Locate the cell with the specified text and output its (x, y) center coordinate. 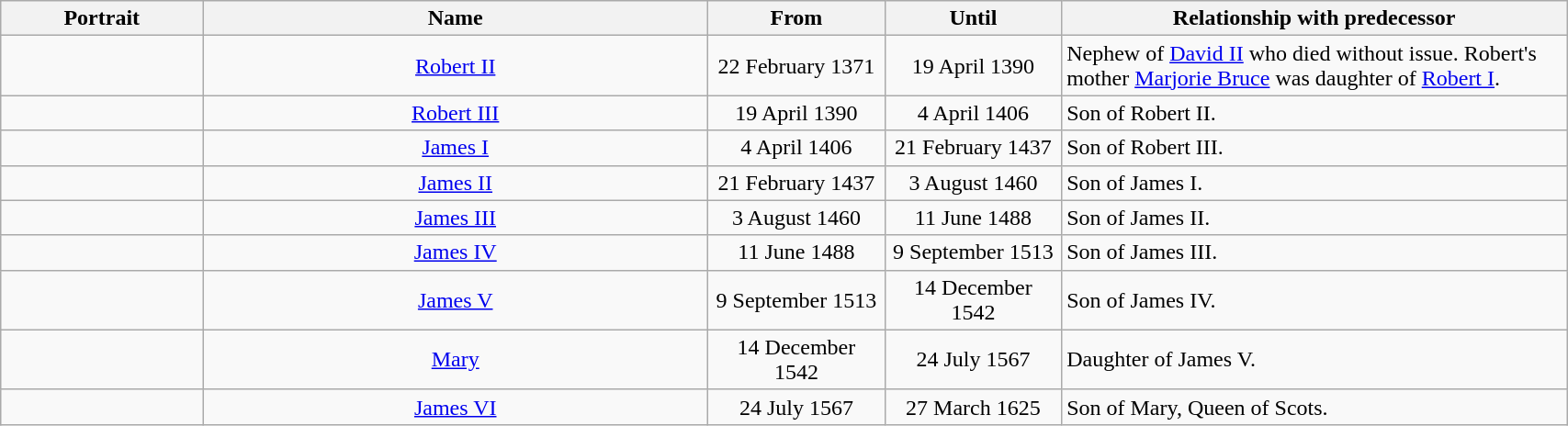
James II (456, 183)
Name (456, 18)
Relationship with predecessor (1314, 18)
James V (456, 299)
Daughter of James V. (1314, 360)
Son of James II. (1314, 218)
Son of James I. (1314, 183)
James III (456, 218)
Son of James IV. (1314, 299)
27 March 1625 (973, 407)
James I (456, 148)
James IV (456, 252)
Son of James III. (1314, 252)
Son of Mary, Queen of Scots. (1314, 407)
James VI (456, 407)
22 February 1371 (796, 66)
Portrait (102, 18)
Mary (456, 360)
Son of Robert III. (1314, 148)
Son of Robert II. (1314, 113)
From (796, 18)
Until (973, 18)
Nephew of David II who died without issue. Robert's mother Marjorie Bruce was daughter of Robert I. (1314, 66)
Robert III (456, 113)
Robert II (456, 66)
